Identify which cell holds the provided text, then report its [X, Y] central coordinate. 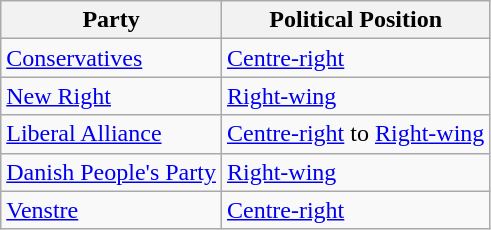
Venstre [112, 210]
Liberal Alliance [112, 134]
New Right [112, 96]
Centre-right to Right-wing [355, 134]
Danish People's Party [112, 172]
Party [112, 20]
Conservatives [112, 58]
Political Position [355, 20]
